Identify which cell holds the provided text, then report its (X, Y) central coordinate. 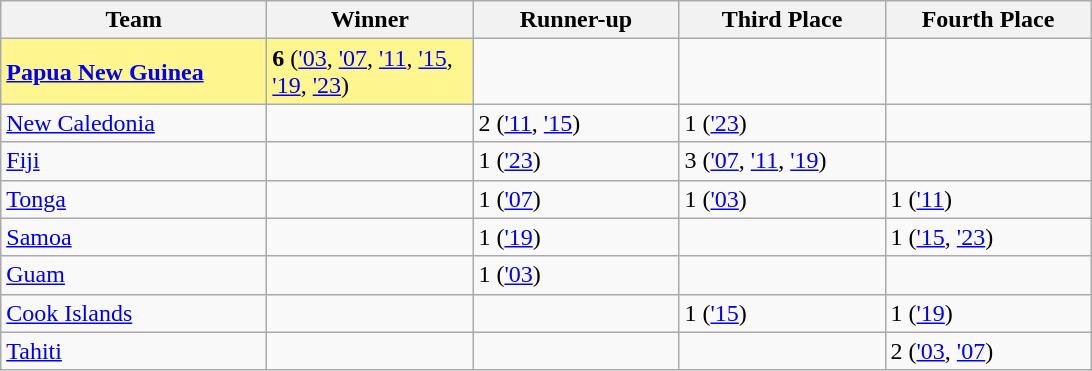
Guam (134, 275)
Fiji (134, 161)
Winner (370, 20)
Samoa (134, 237)
Tonga (134, 199)
New Caledonia (134, 123)
1 ('15) (782, 313)
3 ('07, '11, '19) (782, 161)
Cook Islands (134, 313)
2 ('11, '15) (576, 123)
6 ('03, '07, '11, '15, '19, '23) (370, 72)
Fourth Place (988, 20)
1 ('15, '23) (988, 237)
2 ('03, '07) (988, 351)
Papua New Guinea (134, 72)
Third Place (782, 20)
Runner-up (576, 20)
1 ('11) (988, 199)
1 ('07) (576, 199)
Team (134, 20)
Tahiti (134, 351)
